From the cell containing the given text, extract its center point as [X, Y] coordinate. 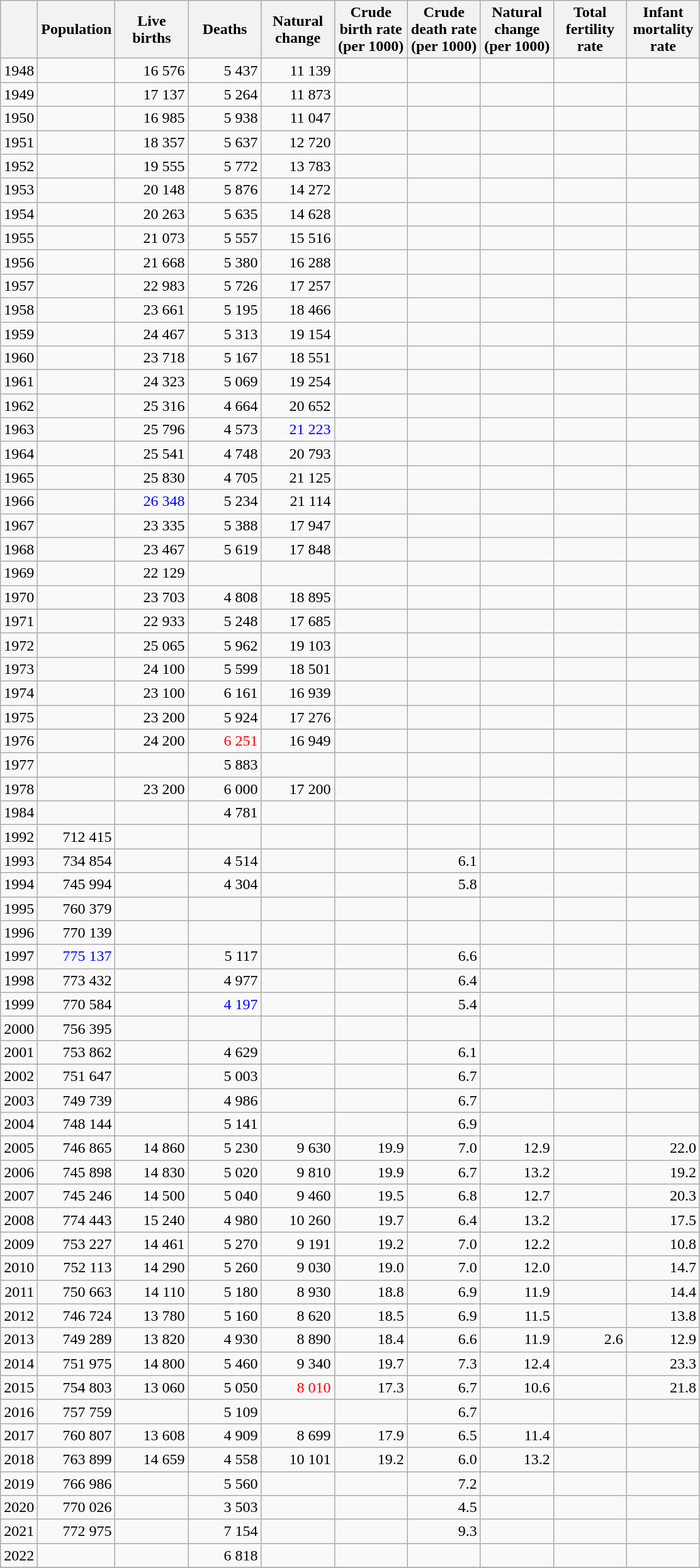
23 718 [152, 358]
24 200 [152, 741]
13 060 [152, 1387]
746 724 [77, 1316]
5.8 [444, 885]
5 160 [225, 1316]
2006 [19, 1172]
1976 [19, 741]
25 316 [152, 406]
770 584 [77, 1004]
Crude death rate (per 1000) [444, 30]
754 803 [77, 1387]
13 820 [152, 1340]
4 977 [225, 980]
18 466 [298, 310]
1973 [19, 669]
23 100 [152, 693]
760 807 [77, 1435]
11 139 [298, 70]
763 899 [77, 1459]
4.5 [444, 1508]
4 514 [225, 861]
4 197 [225, 1004]
6.8 [444, 1196]
15 516 [298, 238]
766 986 [77, 1483]
23.3 [663, 1364]
5 635 [225, 214]
19.5 [371, 1196]
Natural change (per 1000) [517, 30]
4 909 [225, 1435]
1962 [19, 406]
2002 [19, 1076]
2003 [19, 1100]
19 103 [298, 645]
1965 [19, 478]
12 720 [298, 142]
2008 [19, 1220]
2013 [19, 1340]
5 264 [225, 94]
19 555 [152, 166]
4 304 [225, 885]
2011 [19, 1292]
5 938 [225, 118]
12.4 [517, 1364]
1967 [19, 525]
21 668 [152, 262]
5 924 [225, 717]
25 830 [152, 478]
1993 [19, 861]
20 652 [298, 406]
734 854 [77, 861]
5 069 [225, 382]
11.5 [517, 1316]
Crude birth rate (per 1000) [371, 30]
1948 [19, 70]
15 240 [152, 1220]
1970 [19, 597]
14.7 [663, 1268]
22.0 [663, 1148]
5 557 [225, 238]
9 030 [298, 1268]
2016 [19, 1411]
11 047 [298, 118]
2014 [19, 1364]
21.8 [663, 1387]
1961 [19, 382]
12.0 [517, 1268]
6.0 [444, 1459]
22 983 [152, 286]
23 467 [152, 549]
14 272 [298, 190]
1960 [19, 358]
25 541 [152, 454]
7 154 [225, 1532]
1966 [19, 501]
5 388 [225, 525]
1957 [19, 286]
1999 [19, 1004]
9.3 [444, 1532]
Deaths [225, 30]
17.3 [371, 1387]
10.6 [517, 1387]
5 195 [225, 310]
1951 [19, 142]
17.5 [663, 1220]
774 443 [77, 1220]
2005 [19, 1148]
5 260 [225, 1268]
756 395 [77, 1028]
5 248 [225, 621]
22 933 [152, 621]
1984 [19, 813]
4 748 [225, 454]
18.5 [371, 1316]
5 180 [225, 1292]
14 500 [152, 1196]
17 276 [298, 717]
23 703 [152, 597]
Infant mortality rate [663, 30]
9 460 [298, 1196]
24 467 [152, 334]
753 227 [77, 1244]
1964 [19, 454]
5 109 [225, 1411]
18.4 [371, 1340]
4 986 [225, 1100]
5 117 [225, 956]
5.4 [444, 1004]
17 257 [298, 286]
712 415 [77, 837]
1996 [19, 932]
21 073 [152, 238]
751 647 [77, 1076]
Natural change [298, 30]
757 759 [77, 1411]
2021 [19, 1532]
4 980 [225, 1220]
2.6 [590, 1340]
8 010 [298, 1387]
19 154 [298, 334]
6 161 [225, 693]
17 200 [298, 789]
13 780 [152, 1316]
8 699 [298, 1435]
17 137 [152, 94]
745 994 [77, 885]
17 685 [298, 621]
751 975 [77, 1364]
14 860 [152, 1148]
19.0 [371, 1268]
749 289 [77, 1340]
21 114 [298, 501]
9 810 [298, 1172]
2012 [19, 1316]
7.3 [444, 1364]
5 599 [225, 669]
14 290 [152, 1268]
14 461 [152, 1244]
17 947 [298, 525]
770 026 [77, 1508]
4 629 [225, 1052]
16 985 [152, 118]
1968 [19, 549]
20 263 [152, 214]
760 379 [77, 909]
5 050 [225, 1387]
2018 [19, 1459]
3 503 [225, 1508]
16 288 [298, 262]
1992 [19, 837]
5 141 [225, 1124]
4 930 [225, 1340]
10 101 [298, 1459]
5 167 [225, 358]
8 890 [298, 1340]
4 558 [225, 1459]
19 254 [298, 382]
2020 [19, 1508]
2019 [19, 1483]
5 230 [225, 1148]
6 818 [225, 1555]
9 191 [298, 1244]
5 270 [225, 1244]
Total fertility rate [590, 30]
8 620 [298, 1316]
11 873 [298, 94]
5 460 [225, 1364]
1978 [19, 789]
6 000 [225, 789]
1956 [19, 262]
1963 [19, 430]
12.2 [517, 1244]
746 865 [77, 1148]
17 848 [298, 549]
1974 [19, 693]
20 793 [298, 454]
5 040 [225, 1196]
2015 [19, 1387]
23 335 [152, 525]
1969 [19, 573]
9 340 [298, 1364]
5 962 [225, 645]
14 659 [152, 1459]
748 144 [77, 1124]
2001 [19, 1052]
749 739 [77, 1100]
4 573 [225, 430]
1995 [19, 909]
4 664 [225, 406]
5 234 [225, 501]
14.4 [663, 1292]
2022 [19, 1555]
770 139 [77, 932]
16 939 [298, 693]
18 551 [298, 358]
26 348 [152, 501]
18 501 [298, 669]
5 560 [225, 1483]
5 380 [225, 262]
5 619 [225, 549]
772 975 [77, 1532]
10.8 [663, 1244]
1953 [19, 190]
4 808 [225, 597]
5 772 [225, 166]
8 930 [298, 1292]
1972 [19, 645]
1954 [19, 214]
4 781 [225, 813]
21 223 [298, 430]
25 065 [152, 645]
2000 [19, 1028]
12.7 [517, 1196]
9 630 [298, 1148]
1949 [19, 94]
1959 [19, 334]
25 796 [152, 430]
745 246 [77, 1196]
21 125 [298, 478]
14 830 [152, 1172]
6 251 [225, 741]
18.8 [371, 1292]
1950 [19, 118]
1955 [19, 238]
773 432 [77, 980]
1998 [19, 980]
5 876 [225, 190]
11.4 [517, 1435]
5 003 [225, 1076]
753 862 [77, 1052]
Live births [152, 30]
13 608 [152, 1435]
6.5 [444, 1435]
1994 [19, 885]
4 705 [225, 478]
2004 [19, 1124]
1977 [19, 765]
2009 [19, 1244]
1971 [19, 621]
Population [77, 30]
750 663 [77, 1292]
5 437 [225, 70]
1997 [19, 956]
2007 [19, 1196]
18 895 [298, 597]
24 323 [152, 382]
1958 [19, 310]
22 129 [152, 573]
23 661 [152, 310]
5 726 [225, 286]
20 148 [152, 190]
5 637 [225, 142]
2010 [19, 1268]
5 020 [225, 1172]
17.9 [371, 1435]
775 137 [77, 956]
16 576 [152, 70]
24 100 [152, 669]
5 883 [225, 765]
18 357 [152, 142]
752 113 [77, 1268]
7.2 [444, 1483]
1975 [19, 717]
745 898 [77, 1172]
1952 [19, 166]
16 949 [298, 741]
14 800 [152, 1364]
13.8 [663, 1316]
20.3 [663, 1196]
14 628 [298, 214]
14 110 [152, 1292]
5 313 [225, 334]
10 260 [298, 1220]
13 783 [298, 166]
2017 [19, 1435]
